Locate the cell with the specified text and output its [X, Y] center coordinate. 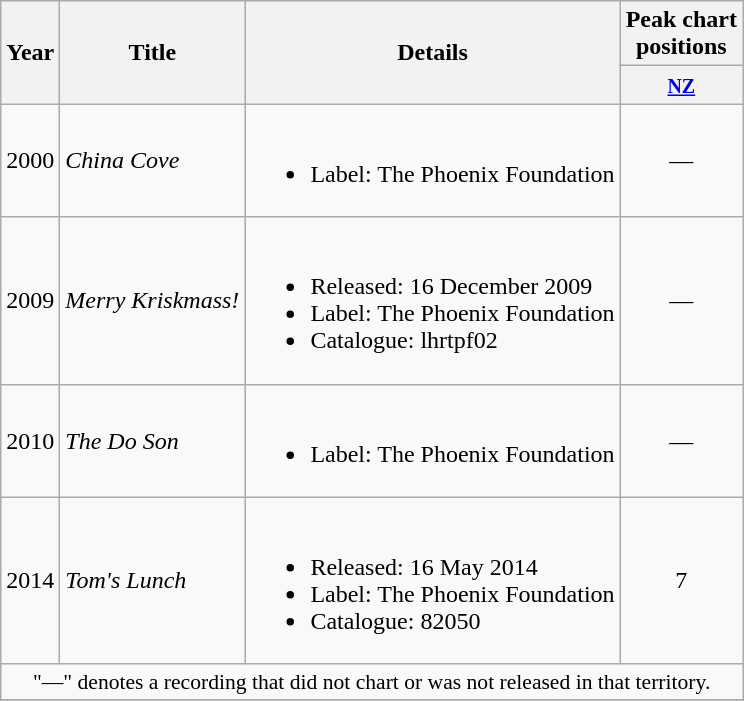
The Do Son [152, 440]
"—" denotes a recording that did not chart or was not released in that territory. [372, 682]
Merry Kriskmass! [152, 300]
2009 [30, 300]
7 [681, 580]
China Cove [152, 160]
2000 [30, 160]
2010 [30, 440]
Details [432, 52]
Released: 16 May 2014Label: The Phoenix FoundationCatalogue: 82050 [432, 580]
Peak chartpositions [681, 34]
NZ [681, 85]
Title [152, 52]
Tom's Lunch [152, 580]
Released: 16 December 2009Label: The Phoenix FoundationCatalogue: lhrtpf02 [432, 300]
Year [30, 52]
2014 [30, 580]
